Search for the cell housing the specified text and yield its (X, Y) center coordinate. 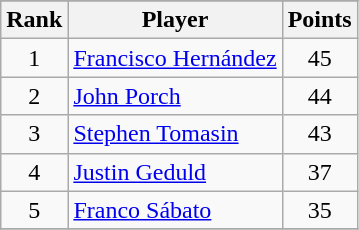
Stephen Tomasin (175, 134)
5 (34, 210)
4 (34, 172)
Justin Geduld (175, 172)
Player (175, 20)
2 (34, 96)
Points (320, 20)
43 (320, 134)
Rank (34, 20)
44 (320, 96)
37 (320, 172)
3 (34, 134)
Franco Sábato (175, 210)
John Porch (175, 96)
1 (34, 58)
45 (320, 58)
Francisco Hernández (175, 58)
35 (320, 210)
